Search for the cell housing the specified text and yield its (X, Y) center coordinate. 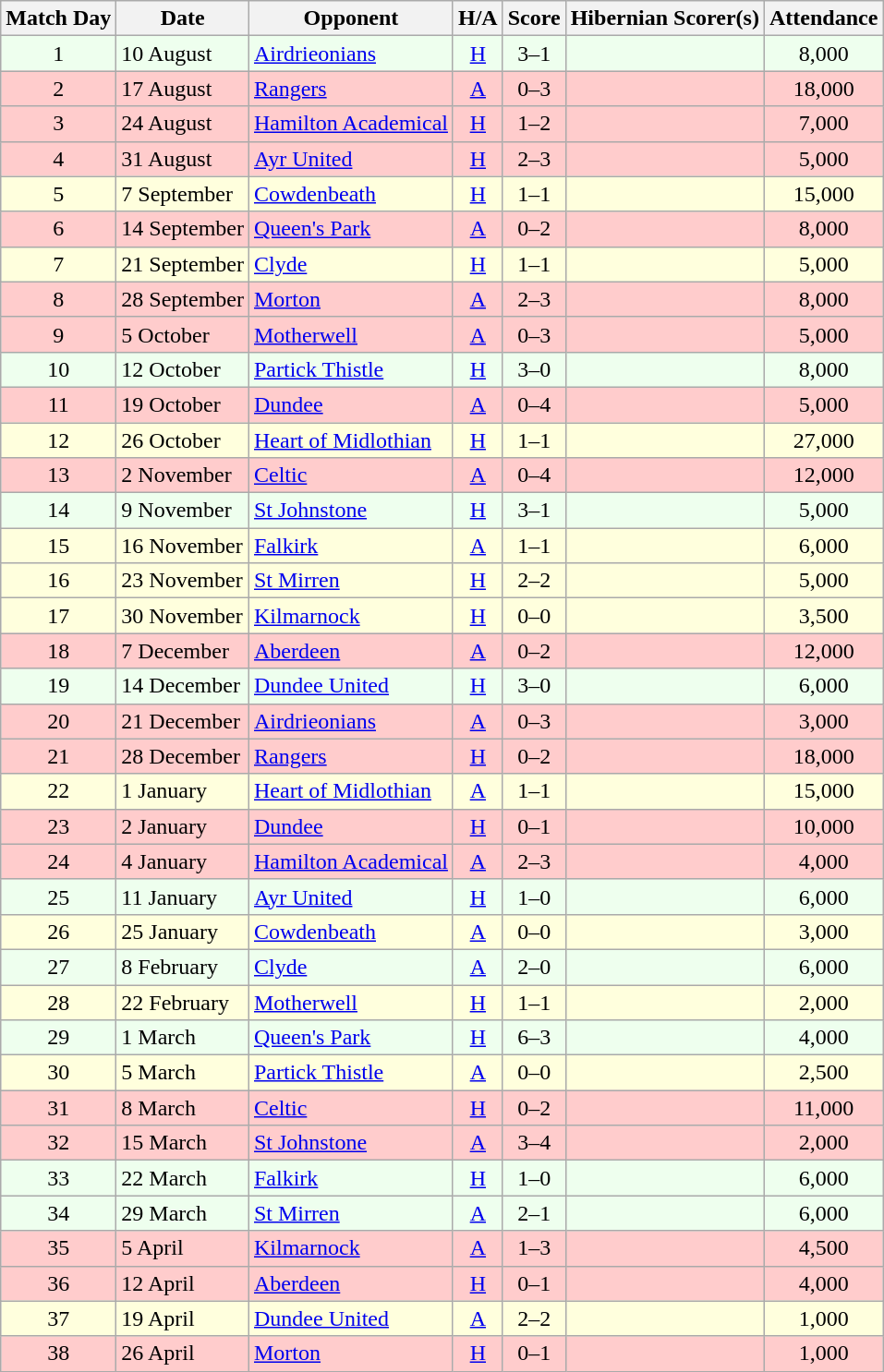
10,000 (823, 826)
2–1 (534, 1213)
11,000 (823, 1108)
19 April (183, 1318)
10 August (183, 54)
21 September (183, 264)
21 December (183, 721)
26 (59, 932)
29 March (183, 1213)
9 November (183, 511)
22 February (183, 1002)
5 (59, 194)
Date (183, 18)
1 March (183, 1038)
Hibernian Scorer(s) (665, 18)
7,000 (823, 124)
9 (59, 334)
31 August (183, 159)
35 (59, 1248)
24 August (183, 124)
Match Day (59, 18)
15 March (183, 1143)
27 (59, 967)
4 January (183, 861)
2 January (183, 826)
14 (59, 511)
3 (59, 124)
29 (59, 1038)
6 (59, 229)
Attendance (823, 18)
7 December (183, 651)
37 (59, 1318)
22 March (183, 1178)
28 (59, 1002)
2,500 (823, 1073)
23 November (183, 581)
34 (59, 1213)
25 January (183, 932)
13 (59, 475)
19 October (183, 404)
12 April (183, 1283)
30 November (183, 616)
7 (59, 264)
24 (59, 861)
14 December (183, 686)
8 March (183, 1108)
16 November (183, 546)
33 (59, 1178)
26 April (183, 1354)
15 (59, 546)
5 March (183, 1073)
Score (534, 18)
10 (59, 369)
2–0 (534, 967)
8 February (183, 967)
23 (59, 826)
6–3 (534, 1038)
8 (59, 299)
2 November (183, 475)
1 January (183, 791)
12 October (183, 369)
22 (59, 791)
Opponent (351, 18)
5 April (183, 1248)
5 October (183, 334)
28 September (183, 299)
1–3 (534, 1248)
32 (59, 1143)
18 (59, 651)
16 (59, 581)
31 (59, 1108)
4 (59, 159)
7 September (183, 194)
38 (59, 1354)
12 (59, 440)
17 August (183, 89)
27,000 (823, 440)
11 (59, 404)
25 (59, 897)
2 (59, 89)
1–2 (534, 124)
30 (59, 1073)
1 (59, 54)
3,500 (823, 616)
19 (59, 686)
4,500 (823, 1248)
17 (59, 616)
26 October (183, 440)
36 (59, 1283)
28 December (183, 756)
11 January (183, 897)
14 September (183, 229)
H/A (478, 18)
3–4 (534, 1143)
21 (59, 756)
20 (59, 721)
